Output the (X, Y) coordinate of the center of the cell containing the given text.  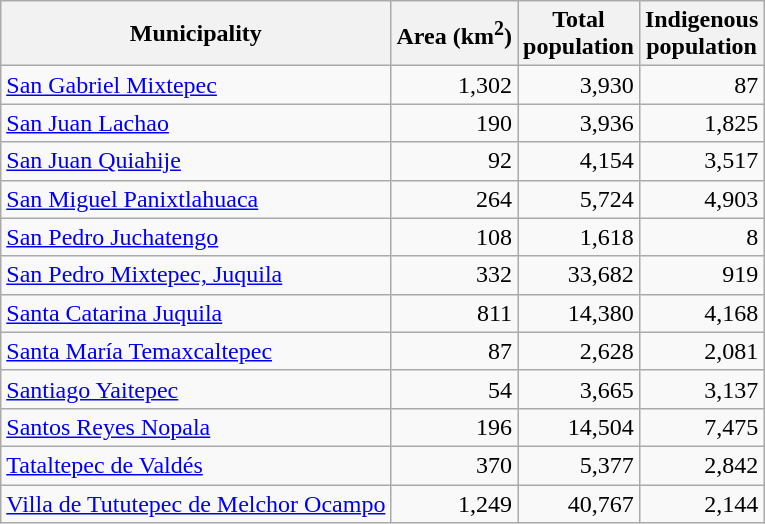
Santa Catarina Juquila (196, 313)
Indigenouspopulation (701, 34)
1,618 (579, 237)
33,682 (579, 275)
Totalpopulation (579, 34)
3,665 (579, 389)
264 (454, 199)
Santa María Temaxcaltepec (196, 351)
54 (454, 389)
3,936 (579, 123)
4,168 (701, 313)
San Gabriel Mixtepec (196, 85)
5,377 (579, 465)
1,249 (454, 503)
919 (701, 275)
40,767 (579, 503)
92 (454, 161)
San Miguel Panixtlahuaca (196, 199)
4,154 (579, 161)
108 (454, 237)
2,842 (701, 465)
370 (454, 465)
2,628 (579, 351)
2,081 (701, 351)
14,380 (579, 313)
1,302 (454, 85)
San Juan Lachao (196, 123)
San Juan Quiahije (196, 161)
3,517 (701, 161)
Area (km2) (454, 34)
8 (701, 237)
Villa de Tututepec de Melchor Ocampo (196, 503)
San Pedro Mixtepec, Juquila (196, 275)
Santos Reyes Nopala (196, 427)
196 (454, 427)
5,724 (579, 199)
San Pedro Juchatengo (196, 237)
3,930 (579, 85)
332 (454, 275)
7,475 (701, 427)
3,137 (701, 389)
190 (454, 123)
1,825 (701, 123)
Santiago Yaitepec (196, 389)
Tataltepec de Valdés (196, 465)
Municipality (196, 34)
2,144 (701, 503)
811 (454, 313)
4,903 (701, 199)
14,504 (579, 427)
